Determine the (x, y) coordinate at the center of the cell enclosing the given text.  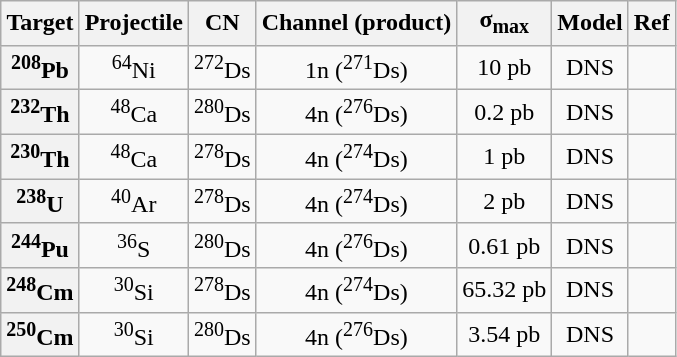
0.2 pb (504, 112)
CN (222, 23)
250Cm (40, 334)
36S (134, 246)
40Ar (134, 202)
208Pb (40, 68)
232Th (40, 112)
248Cm (40, 290)
272Ds (222, 68)
64Ni (134, 68)
Model (590, 23)
238U (40, 202)
σmax (504, 23)
65.32 pb (504, 290)
3.54 pb (504, 334)
10 pb (504, 68)
Target (40, 23)
Projectile (134, 23)
0.61 pb (504, 246)
1n (271Ds) (356, 68)
Channel (product) (356, 23)
Ref (652, 23)
1 pb (504, 156)
244Pu (40, 246)
2 pb (504, 202)
230Th (40, 156)
